Return the (X, Y) coordinate for the center point of the cell that contains the specified text.  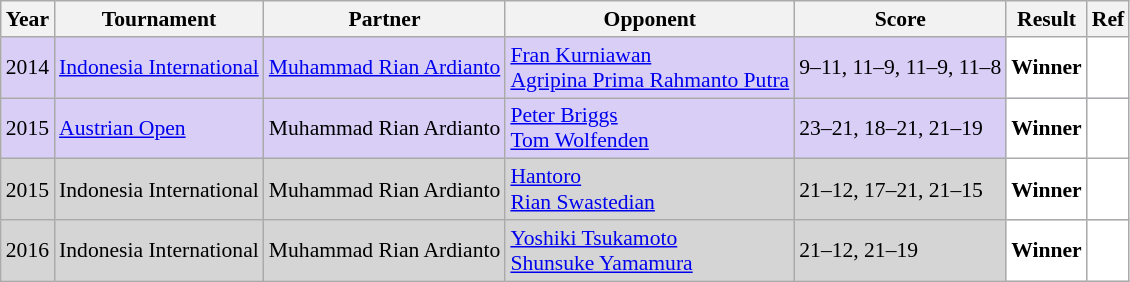
Hantoro Rian Swastedian (650, 190)
Yoshiki Tsukamoto Shunsuke Yamamura (650, 250)
Result (1046, 19)
2016 (28, 250)
Opponent (650, 19)
9–11, 11–9, 11–9, 11–8 (900, 68)
Peter Briggs Tom Wolfenden (650, 128)
Austrian Open (159, 128)
Score (900, 19)
23–21, 18–21, 21–19 (900, 128)
Ref (1108, 19)
Year (28, 19)
Fran Kurniawan Agripina Prima Rahmanto Putra (650, 68)
2014 (28, 68)
Partner (385, 19)
21–12, 17–21, 21–15 (900, 190)
Tournament (159, 19)
21–12, 21–19 (900, 250)
